Extract the [X, Y] coordinate from the center of the cell holding the provided text.  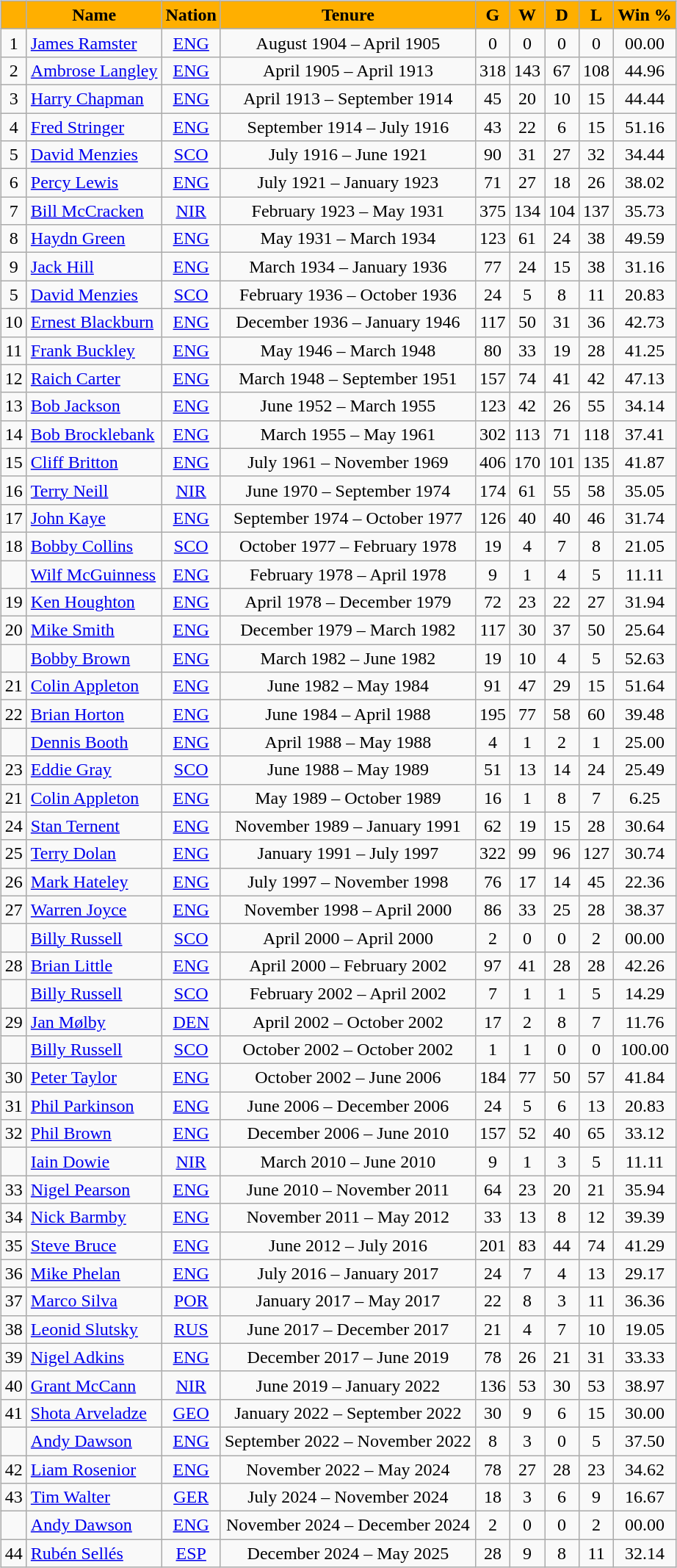
May 1931 – March 1934 [348, 239]
80 [492, 350]
June 1984 – April 1988 [348, 714]
July 1997 – November 1998 [348, 882]
August 1904 – April 1905 [348, 43]
GER [191, 1497]
Mark Hateley [94, 882]
65 [596, 1134]
39.39 [645, 1218]
Stan Ternent [94, 826]
39.48 [645, 714]
Tim Walter [94, 1497]
April 2000 – February 2002 [348, 965]
Bob Brocklebank [94, 434]
May 1989 – October 1989 [348, 798]
Bobby Collins [94, 546]
March 1982 – June 1982 [348, 658]
Terry Dolan [94, 854]
Ambrose Langley [94, 71]
June 1952 – March 1955 [348, 406]
November 2022 – May 2024 [348, 1469]
86 [492, 910]
ESP [191, 1553]
34 [13, 1218]
90 [492, 155]
September 2022 – November 2022 [348, 1441]
November 1989 – January 1991 [348, 826]
Fred Stringer [94, 127]
35 [13, 1245]
Percy Lewis [94, 183]
Marco Silva [94, 1301]
Brian Little [94, 965]
72 [492, 603]
October 2002 – October 2002 [348, 1050]
D [562, 15]
Dennis Booth [94, 742]
52 [527, 1134]
33.33 [645, 1357]
67 [562, 71]
33.12 [645, 1134]
38.02 [645, 183]
Eddie Gray [94, 770]
Brian Horton [94, 714]
January 1991 – July 1997 [348, 854]
34.14 [645, 406]
104 [562, 211]
375 [492, 211]
May 1946 – March 1948 [348, 350]
14.29 [645, 993]
Rubén Sellés [94, 1553]
108 [596, 71]
174 [492, 490]
170 [527, 462]
62 [492, 826]
47 [527, 686]
35.94 [645, 1190]
126 [492, 518]
91 [492, 686]
51.16 [645, 127]
June 2006 – December 2006 [348, 1106]
April 1988 – May 1988 [348, 742]
99 [527, 854]
January 2022 – September 2022 [348, 1413]
February 1923 – May 1931 [348, 211]
Warren Joyce [94, 910]
February 1936 – October 1936 [348, 295]
22.36 [645, 882]
W [527, 15]
100.00 [645, 1050]
POR [191, 1301]
25.00 [645, 742]
44.44 [645, 98]
February 2002 – April 2002 [348, 993]
Win % [645, 15]
February 1978 – April 1978 [348, 574]
184 [492, 1078]
September 1914 – July 1916 [348, 127]
64 [492, 1190]
January 2017 – May 2017 [348, 1301]
July 1921 – January 1923 [348, 183]
21.05 [645, 546]
Name [94, 15]
April 2000 – April 2000 [348, 938]
41.29 [645, 1245]
Leonid Slutsky [94, 1329]
Phil Parkinson [94, 1106]
September 1974 – October 1977 [348, 518]
April 1978 – December 1979 [348, 603]
44.96 [645, 71]
47.13 [645, 378]
127 [596, 854]
Bobby Brown [94, 658]
Cliff Britton [94, 462]
April 1913 – September 1914 [348, 98]
201 [492, 1245]
11.76 [645, 1022]
Liam Rosenior [94, 1469]
35.05 [645, 490]
Raich Carter [94, 378]
April 2002 – October 2002 [348, 1022]
134 [527, 211]
Nigel Adkins [94, 1357]
July 1961 – November 1969 [348, 462]
31.16 [645, 267]
Terry Neill [94, 490]
41.25 [645, 350]
October 1977 – February 1978 [348, 546]
November 2011 – May 2012 [348, 1218]
Shota Arveladze [94, 1413]
302 [492, 434]
DEN [191, 1022]
John Kaye [94, 518]
6.25 [645, 798]
Jan Mølby [94, 1022]
Haydn Green [94, 239]
G [492, 15]
34.62 [645, 1469]
135 [596, 462]
42.73 [645, 323]
406 [492, 462]
Frank Buckley [94, 350]
Tenure [348, 15]
83 [527, 1245]
November 1998 – April 2000 [348, 910]
April 1905 – April 1913 [348, 71]
38.37 [645, 910]
July 2016 – January 2017 [348, 1273]
March 2010 – June 2010 [348, 1162]
Iain Dowie [94, 1162]
July 2024 – November 2024 [348, 1497]
60 [596, 714]
34.44 [645, 155]
49.59 [645, 239]
December 2024 – May 2025 [348, 1553]
25.49 [645, 770]
31.94 [645, 603]
Jack Hill [94, 267]
46 [596, 518]
June 2017 – December 2017 [348, 1329]
32.14 [645, 1553]
19.05 [645, 1329]
Harry Chapman [94, 98]
35.73 [645, 211]
Bill McCracken [94, 211]
30.74 [645, 854]
57 [596, 1078]
June 2019 – January 2022 [348, 1385]
L [596, 15]
25.64 [645, 630]
June 1982 – May 1984 [348, 686]
318 [492, 71]
101 [562, 462]
Peter Taylor [94, 1078]
42.26 [645, 965]
Bob Jackson [94, 406]
38.97 [645, 1385]
97 [492, 965]
March 1948 – September 1951 [348, 378]
GEO [191, 1413]
51.64 [645, 686]
195 [492, 714]
James Ramster [94, 43]
June 2012 – July 2016 [348, 1245]
March 1955 – May 1961 [348, 434]
March 1934 – January 1936 [348, 267]
52.63 [645, 658]
36.36 [645, 1301]
31.74 [645, 518]
41.84 [645, 1078]
Phil Brown [94, 1134]
16.67 [645, 1497]
39 [13, 1357]
Nick Barmby [94, 1218]
30.64 [645, 826]
143 [527, 71]
96 [562, 854]
July 1916 – June 1921 [348, 155]
37.41 [645, 434]
Mike Smith [94, 630]
Steve Bruce [94, 1245]
Mike Phelan [94, 1273]
37.50 [645, 1441]
76 [492, 882]
Grant McCann [94, 1385]
118 [596, 434]
December 2006 – June 2010 [348, 1134]
November 2024 – December 2024 [348, 1525]
Wilf McGuinness [94, 574]
June 1988 – May 1989 [348, 770]
51 [492, 770]
136 [492, 1385]
June 1970 – September 1974 [348, 490]
Nigel Pearson [94, 1190]
137 [596, 211]
RUS [191, 1329]
June 2010 – November 2011 [348, 1190]
29.17 [645, 1273]
Ernest Blackburn [94, 323]
December 1936 – January 1946 [348, 323]
Nation [191, 15]
322 [492, 854]
113 [527, 434]
December 2017 – June 2019 [348, 1357]
Ken Houghton [94, 603]
October 2002 – June 2006 [348, 1078]
December 1979 – March 1982 [348, 630]
30.00 [645, 1413]
41.87 [645, 462]
